Search for the cell housing the specified text and yield its [x, y] center coordinate. 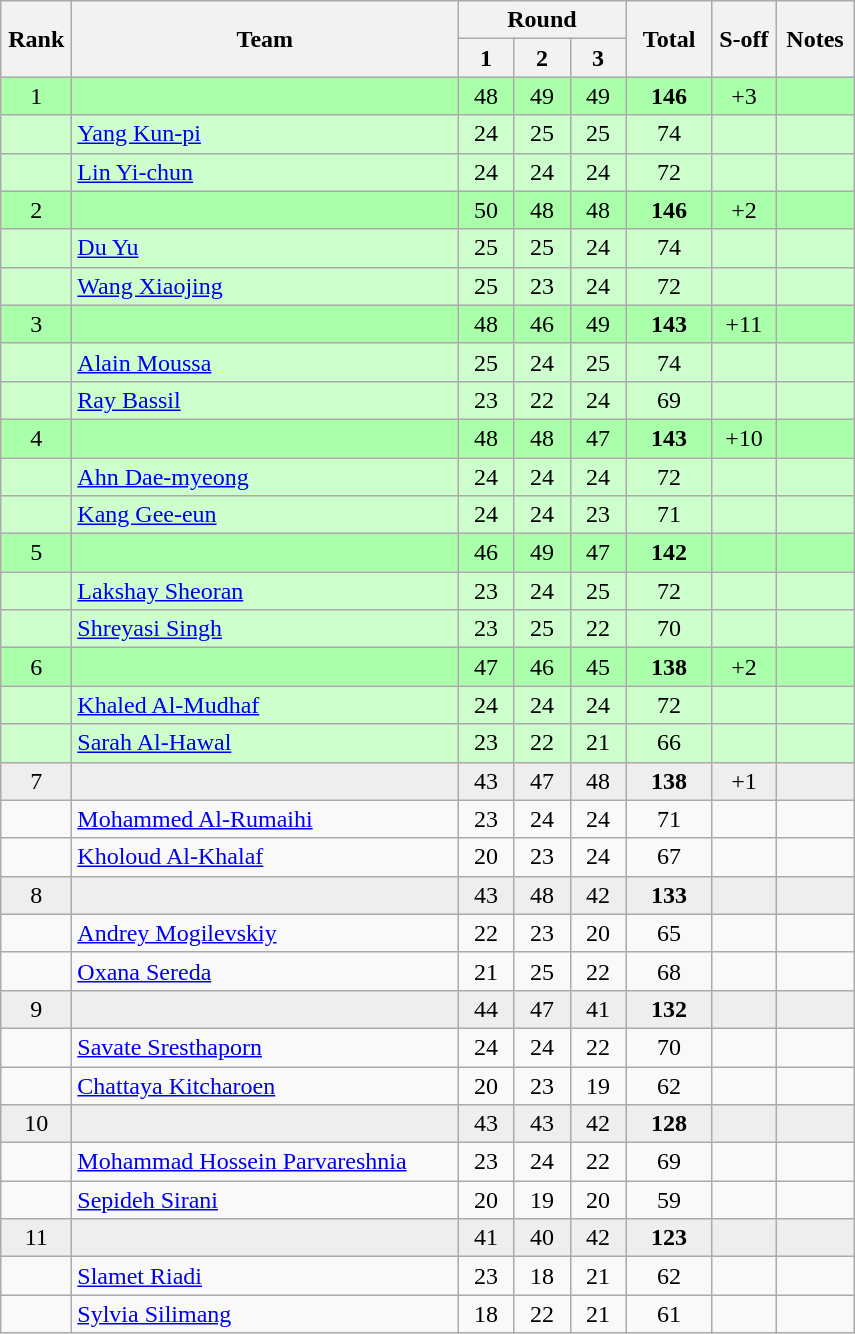
10 [36, 1124]
8 [36, 895]
Khaled Al-Mudhaf [265, 705]
68 [669, 971]
45 [598, 667]
6 [36, 667]
Ray Bassil [265, 400]
Mohammad Hossein Parvareshnia [265, 1162]
Ahn Dae-myeong [265, 477]
+10 [744, 438]
Slamet Riadi [265, 1276]
+11 [744, 324]
Notes [816, 39]
7 [36, 781]
Lin Yi-chun [265, 172]
Sepideh Sirani [265, 1200]
128 [669, 1124]
Alain Moussa [265, 362]
Round [542, 20]
44 [486, 1009]
Wang Xiaojing [265, 286]
Rank [36, 39]
+3 [744, 96]
S-off [744, 39]
Yang Kun-pi [265, 134]
+1 [744, 781]
Kholoud Al-Khalaf [265, 857]
61 [669, 1314]
67 [669, 857]
142 [669, 553]
123 [669, 1238]
40 [542, 1238]
66 [669, 743]
Total [669, 39]
Sarah Al-Hawal [265, 743]
4 [36, 438]
65 [669, 933]
9 [36, 1009]
Shreyasi Singh [265, 629]
Mohammed Al-Rumaihi [265, 819]
Lakshay Sheoran [265, 591]
Andrey Mogilevskiy [265, 933]
Chattaya Kitcharoen [265, 1085]
Team [265, 39]
Sylvia Silimang [265, 1314]
Du Yu [265, 248]
11 [36, 1238]
59 [669, 1200]
Savate Sresthaporn [265, 1047]
Kang Gee-eun [265, 515]
133 [669, 895]
132 [669, 1009]
5 [36, 553]
Oxana Sereda [265, 971]
50 [486, 210]
